Search for the cell housing the specified text and yield its (X, Y) center coordinate. 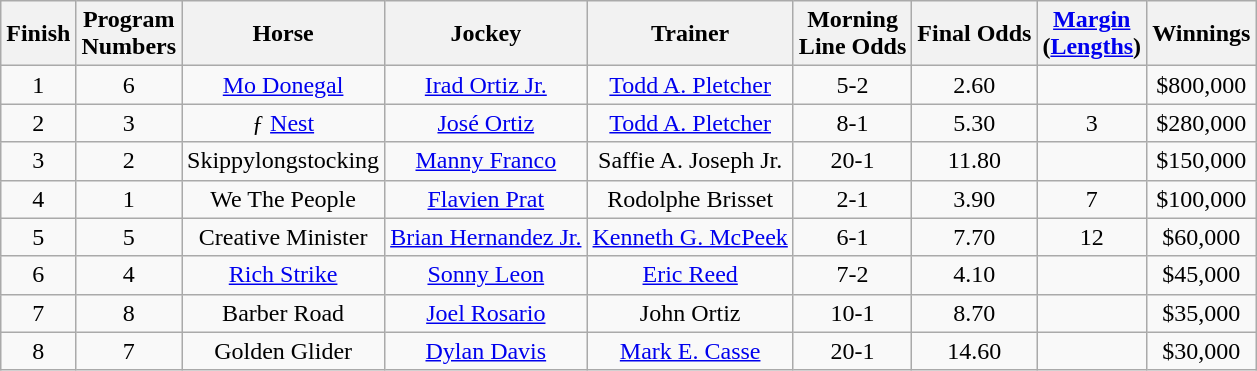
Brian Hernandez Jr. (486, 237)
Sonny Leon (486, 275)
5-2 (852, 85)
John Ortiz (690, 313)
$35,000 (1202, 313)
Final Odds (974, 34)
8-1 (852, 123)
$150,000 (1202, 161)
Saffie A. Joseph Jr. (690, 161)
Barber Road (284, 313)
Jockey (486, 34)
5.30 (974, 123)
7-2 (852, 275)
10-1 (852, 313)
Creative Minister (284, 237)
11.80 (974, 161)
Kenneth G. McPeek (690, 237)
Irad Ortiz Jr. (486, 85)
We The People (284, 199)
José Ortiz (486, 123)
$60,000 (1202, 237)
Golden Glider (284, 351)
2.60 (974, 85)
ƒ Nest (284, 123)
Margin(Lengths) (1092, 34)
7.70 (974, 237)
Eric Reed (690, 275)
8.70 (974, 313)
$800,000 (1202, 85)
Rich Strike (284, 275)
ProgramNumbers (129, 34)
2-1 (852, 199)
6-1 (852, 237)
4.10 (974, 275)
Winnings (1202, 34)
$100,000 (1202, 199)
Mo Donegal (284, 85)
Manny Franco (486, 161)
Skippylongstocking (284, 161)
Horse (284, 34)
$30,000 (1202, 351)
Mark E. Casse (690, 351)
$280,000 (1202, 123)
Trainer (690, 34)
Finish (38, 34)
12 (1092, 237)
Joel Rosario (486, 313)
Flavien Prat (486, 199)
Rodolphe Brisset (690, 199)
MorningLine Odds (852, 34)
14.60 (974, 351)
3.90 (974, 199)
Dylan Davis (486, 351)
$45,000 (1202, 275)
